Output the (x, y) coordinate of the center of the cell containing the given text.  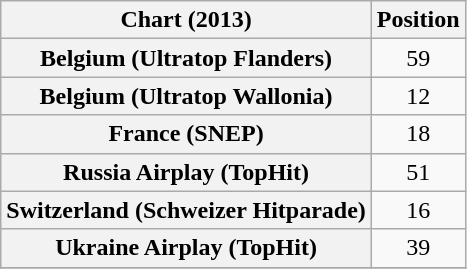
16 (418, 210)
Chart (2013) (186, 20)
Position (418, 20)
39 (418, 248)
Ukraine Airplay (TopHit) (186, 248)
France (SNEP) (186, 134)
Switzerland (Schweizer Hitparade) (186, 210)
Belgium (Ultratop Flanders) (186, 58)
51 (418, 172)
Russia Airplay (TopHit) (186, 172)
18 (418, 134)
12 (418, 96)
Belgium (Ultratop Wallonia) (186, 96)
59 (418, 58)
